Search for the cell housing the specified text and yield its [X, Y] center coordinate. 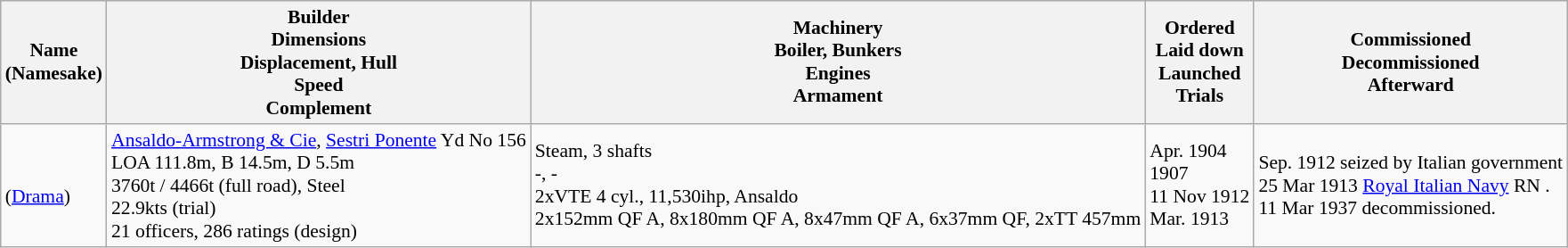
Steam, 3 shafts-, -2xVTE 4 cyl., 11,530ihp, Ansaldo2x152mm QF A, 8x180mm QF A, 8x47mm QF A, 6x37mm QF, 2xTT 457mm [838, 186]
(Drama) [53, 186]
Name(Namesake) [53, 62]
OrderedLaid downLaunchedTrials [1199, 62]
Sep. 1912 seized by Italian government25 Mar 1913 Royal Italian Navy RN .11 Mar 1937 decommissioned. [1410, 186]
MachineryBoiler, BunkersEnginesArmament [838, 62]
BuilderDimensionsDisplacement, HullSpeedComplement [319, 62]
CommissionedDecommissionedAfterward [1410, 62]
Apr. 1904190711 Nov 1912Mar. 1913 [1199, 186]
